Return (X, Y) of the center of cell containing provided text 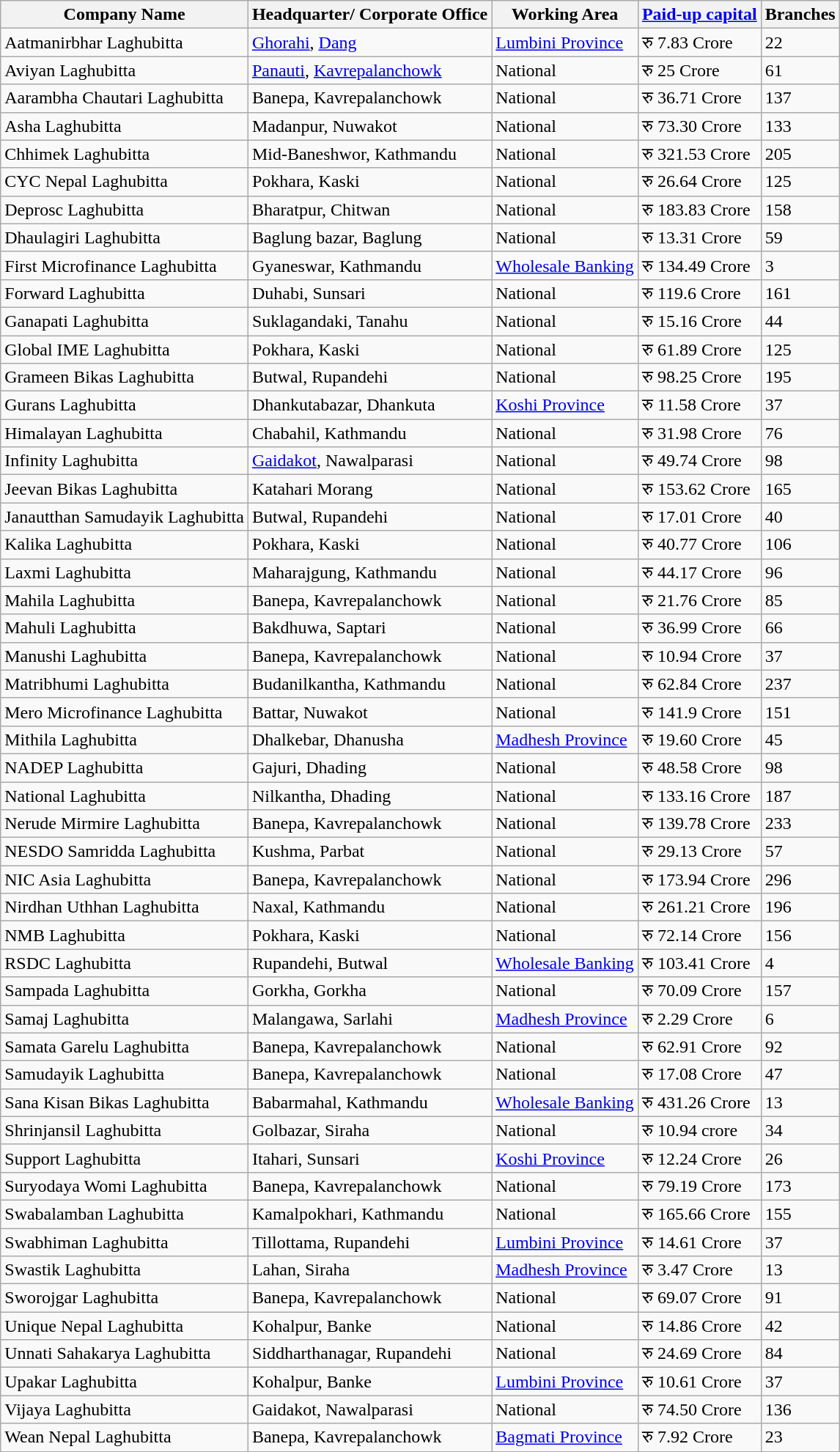
Suklagandaki, Tanahu (369, 321)
रु 7.83 Crore (699, 43)
रु 12.24 Crore (699, 1158)
रु 26.64 Crore (699, 182)
Samata Garelu Laghubitta (125, 1047)
Maharajgung, Kathmandu (369, 572)
47 (800, 1075)
133 (800, 126)
Mahila Laghubitta (125, 600)
187 (800, 795)
रु 14.61 Crore (699, 1242)
Company Name (125, 15)
Itahari, Sunsari (369, 1158)
Sworojgar Laghubitta (125, 1298)
रु 72.14 Crore (699, 935)
Chabahil, Kathmandu (369, 433)
Paid-up capital (699, 15)
57 (800, 852)
137 (800, 98)
106 (800, 545)
84 (800, 1354)
Grameen Bikas Laghubitta (125, 377)
Aatmanirbhar Laghubitta (125, 43)
Golbazar, Siraha (369, 1130)
Tillottama, Rupandehi (369, 1242)
Budanilkantha, Kathmandu (369, 684)
रु 321.53 Crore (699, 154)
National Laghubitta (125, 795)
रु 31.98 Crore (699, 433)
रु 431.26 Crore (699, 1102)
Unnati Sahakarya Laghubitta (125, 1354)
Battar, Nuwakot (369, 712)
Mid-Baneshwor, Kathmandu (369, 154)
Dhalkebar, Dhanusha (369, 740)
रु 79.19 Crore (699, 1186)
Swabhiman Laghubitta (125, 1242)
Gorkha, Gorkha (369, 991)
Deprosc Laghubitta (125, 210)
रु 25 Crore (699, 70)
रु 103.41 Crore (699, 963)
161 (800, 293)
23 (800, 1437)
Katahari Morang (369, 489)
Jeevan Bikas Laghubitta (125, 489)
34 (800, 1130)
NADEP Laghubitta (125, 767)
Samaj Laghubitta (125, 1019)
85 (800, 600)
रु 62.84 Crore (699, 684)
रु 261.21 Crore (699, 907)
रु 19.60 Crore (699, 740)
रु 21.76 Crore (699, 600)
66 (800, 628)
रु 10.94 crore (699, 1130)
Naxal, Kathmandu (369, 907)
Nilkantha, Dhading (369, 795)
रु 36.99 Crore (699, 628)
CYC Nepal Laghubitta (125, 182)
रु 29.13 Crore (699, 852)
रु 70.09 Crore (699, 991)
45 (800, 740)
NESDO Samridda Laghubitta (125, 852)
रु 13.31 Crore (699, 237)
Unique Nepal Laghubitta (125, 1326)
Himalayan Laghubitta (125, 433)
Swabalamban Laghubitta (125, 1214)
Vijaya Laghubitta (125, 1409)
रु 2.29 Crore (699, 1019)
Working Area (565, 15)
Panauti, Kavrepalanchowk (369, 70)
173 (800, 1186)
155 (800, 1214)
NIC Asia Laghubitta (125, 880)
RSDC Laghubitta (125, 963)
Asha Laghubitta (125, 126)
रु 3.47 Crore (699, 1270)
रु 36.71 Crore (699, 98)
Janautthan Samudayik Laghubitta (125, 517)
Ganapati Laghubitta (125, 321)
Swastik Laghubitta (125, 1270)
Gyaneswar, Kathmandu (369, 265)
Support Laghubitta (125, 1158)
6 (800, 1019)
Gajuri, Dhading (369, 767)
44 (800, 321)
रु 7.92 Crore (699, 1437)
रु 44.17 Crore (699, 572)
Mahuli Laghubitta (125, 628)
रु 139.78 Crore (699, 824)
Malangawa, Sarlahi (369, 1019)
196 (800, 907)
Kushma, Parbat (369, 852)
रु 98.25 Crore (699, 377)
NMB Laghubitta (125, 935)
रु 40.77 Crore (699, 545)
Bakdhuwa, Saptari (369, 628)
रु 73.30 Crore (699, 126)
Mero Microfinance Laghubitta (125, 712)
Headquarter/ Corporate Office (369, 15)
157 (800, 991)
91 (800, 1298)
रु 141.9 Crore (699, 712)
76 (800, 433)
रु 49.74 Crore (699, 461)
Dhankutabazar, Dhankuta (369, 405)
रु 165.66 Crore (699, 1214)
296 (800, 880)
Laxmi Laghubitta (125, 572)
रु 62.91 Crore (699, 1047)
Aviyan Laghubitta (125, 70)
रु 61.89 Crore (699, 350)
Ghorahi, Dang (369, 43)
3 (800, 265)
रु 74.50 Crore (699, 1409)
Nerude Mirmire Laghubitta (125, 824)
233 (800, 824)
Duhabi, Sunsari (369, 293)
26 (800, 1158)
Chhimek Laghubitta (125, 154)
रु 48.58 Crore (699, 767)
Upakar Laghubitta (125, 1382)
Mithila Laghubitta (125, 740)
158 (800, 210)
165 (800, 489)
रु 17.08 Crore (699, 1075)
रु 10.61 Crore (699, 1382)
61 (800, 70)
Manushi Laghubitta (125, 656)
Rupandehi, Butwal (369, 963)
रु 15.16 Crore (699, 321)
Nirdhan Uthhan Laghubitta (125, 907)
40 (800, 517)
Dhaulagiri Laghubitta (125, 237)
Siddharthanagar, Rupandehi (369, 1354)
रु 183.83 Crore (699, 210)
59 (800, 237)
Samudayik Laghubitta (125, 1075)
156 (800, 935)
Lahan, Siraha (369, 1270)
रु 24.69 Crore (699, 1354)
रु 134.49 Crore (699, 265)
195 (800, 377)
96 (800, 572)
रु 119.6 Crore (699, 293)
रु 133.16 Crore (699, 795)
रु 173.94 Crore (699, 880)
Babarmahal, Kathmandu (369, 1102)
Matribhumi Laghubitta (125, 684)
Aarambha Chautari Laghubitta (125, 98)
Kalika Laghubitta (125, 545)
Gurans Laghubitta (125, 405)
Infinity Laghubitta (125, 461)
237 (800, 684)
Kamalpokhari, Kathmandu (369, 1214)
रु 69.07 Crore (699, 1298)
रु 11.58 Crore (699, 405)
Shrinjansil Laghubitta (125, 1130)
रु 14.86 Crore (699, 1326)
92 (800, 1047)
Baglung bazar, Baglung (369, 237)
First Microfinance Laghubitta (125, 265)
Madanpur, Nuwakot (369, 126)
Sampada Laghubitta (125, 991)
4 (800, 963)
Bharatpur, Chitwan (369, 210)
Branches (800, 15)
151 (800, 712)
205 (800, 154)
Suryodaya Womi Laghubitta (125, 1186)
Sana Kisan Bikas Laghubitta (125, 1102)
Bagmati Province (565, 1437)
रु 153.62 Crore (699, 489)
136 (800, 1409)
Forward Laghubitta (125, 293)
42 (800, 1326)
22 (800, 43)
Global IME Laghubitta (125, 350)
Wean Nepal Laghubitta (125, 1437)
रु 10.94 Crore (699, 656)
रु 17.01 Crore (699, 517)
